Pinpoint the cell where the given text exists, returning its [X, Y] midpoint coordinate. 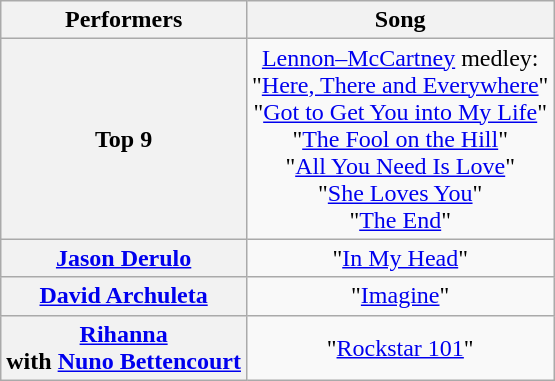
"Imagine" [400, 296]
"In My Head" [400, 258]
Jason Derulo [124, 258]
Performers [124, 20]
Top 9 [124, 139]
David Archuleta [124, 296]
Rihannawith Nuno Bettencourt [124, 348]
"Rockstar 101" [400, 348]
Song [400, 20]
Lennon–McCartney medley:"Here, There and Everywhere""Got to Get You into My Life""The Fool on the Hill""All You Need Is Love""She Loves You""The End" [400, 139]
